Determine the (x, y) coordinate at the center of the cell enclosing the given text.  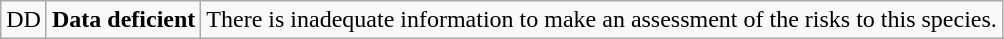
DD (24, 20)
There is inadequate information to make an assessment of the risks to this species. (602, 20)
Data deficient (123, 20)
